Locate the cell with the specified text and output its (x, y) center coordinate. 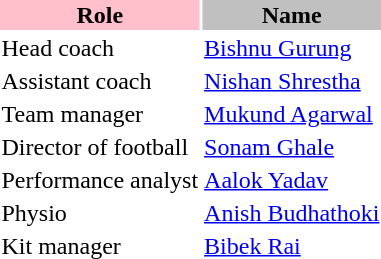
Aalok Yadav (292, 180)
Role (100, 15)
Mukund Agarwal (292, 114)
Performance analyst (100, 180)
Sonam Ghale (292, 147)
Head coach (100, 48)
Assistant coach (100, 81)
Physio (100, 213)
Anish Budhathoki (292, 213)
Team manager (100, 114)
Bishnu Gurung (292, 48)
Name (292, 15)
Nishan Shrestha (292, 81)
Director of football (100, 147)
